Output the (x, y) coordinate of the center of the cell containing the given text.  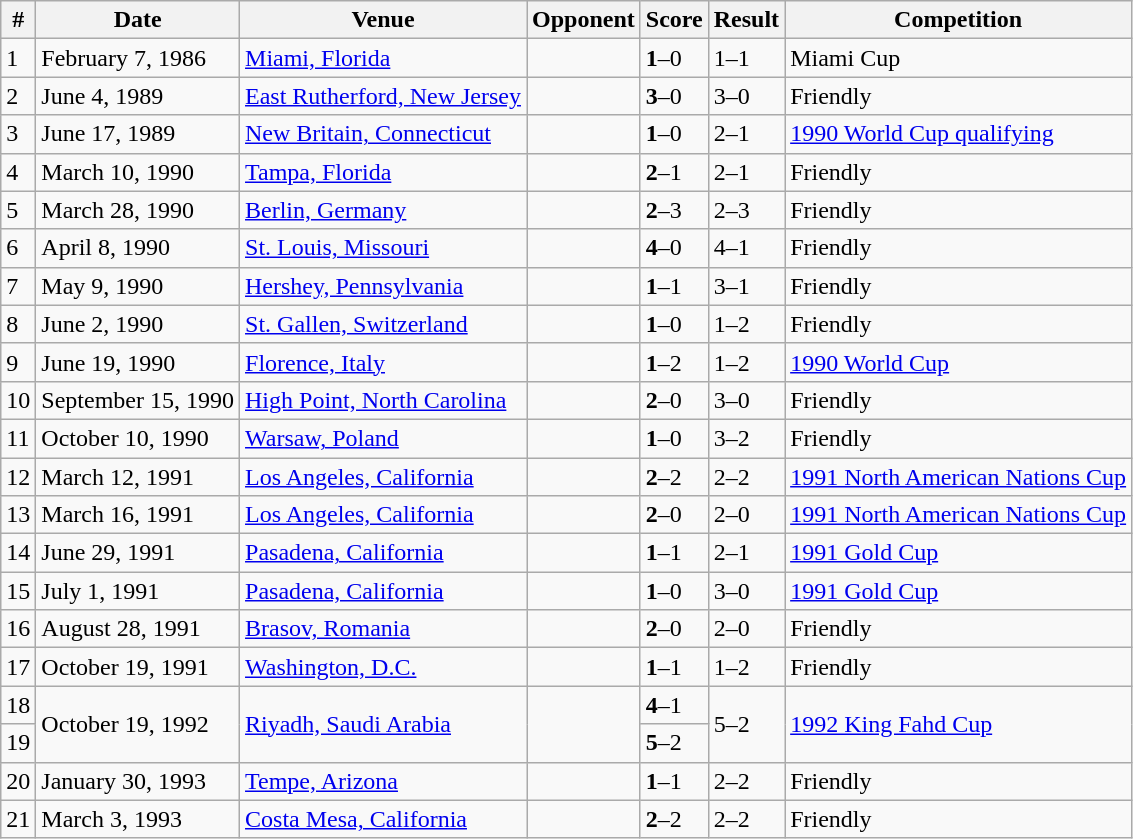
7 (18, 286)
July 1, 1991 (138, 591)
3 (18, 134)
19 (18, 743)
20 (18, 781)
13 (18, 515)
March 12, 1991 (138, 477)
Miami, Florida (384, 58)
Warsaw, Poland (384, 438)
Florence, Italy (384, 362)
11 (18, 438)
Tampa, Florida (384, 172)
October 19, 1992 (138, 724)
May 9, 1990 (138, 286)
Score (674, 20)
12 (18, 477)
June 19, 1990 (138, 362)
3–1 (746, 286)
4–0 (674, 248)
August 28, 1991 (138, 629)
East Rutherford, New Jersey (384, 96)
8 (18, 324)
Result (746, 20)
1992 King Fahd Cup (958, 724)
February 7, 1986 (138, 58)
April 8, 1990 (138, 248)
2 (18, 96)
Venue (384, 20)
Opponent (583, 20)
March 10, 1990 (138, 172)
1990 World Cup qualifying (958, 134)
June 2, 1990 (138, 324)
Miami Cup (958, 58)
March 16, 1991 (138, 515)
6 (18, 248)
Brasov, Romania (384, 629)
1990 World Cup (958, 362)
September 15, 1990 (138, 400)
18 (18, 705)
10 (18, 400)
Washington, D.C. (384, 667)
Riyadh, Saudi Arabia (384, 724)
Costa Mesa, California (384, 819)
Date (138, 20)
16 (18, 629)
Tempe, Arizona (384, 781)
1 (18, 58)
21 (18, 819)
October 10, 1990 (138, 438)
Competition (958, 20)
14 (18, 553)
June 17, 1989 (138, 134)
New Britain, Connecticut (384, 134)
3–2 (746, 438)
St. Louis, Missouri (384, 248)
17 (18, 667)
9 (18, 362)
15 (18, 591)
Berlin, Germany (384, 210)
October 19, 1991 (138, 667)
5 (18, 210)
Hershey, Pennsylvania (384, 286)
June 4, 1989 (138, 96)
March 28, 1990 (138, 210)
St. Gallen, Switzerland (384, 324)
4 (18, 172)
January 30, 1993 (138, 781)
March 3, 1993 (138, 819)
# (18, 20)
June 29, 1991 (138, 553)
High Point, North Carolina (384, 400)
